From the cell containing the given text, extract its center point as [X, Y] coordinate. 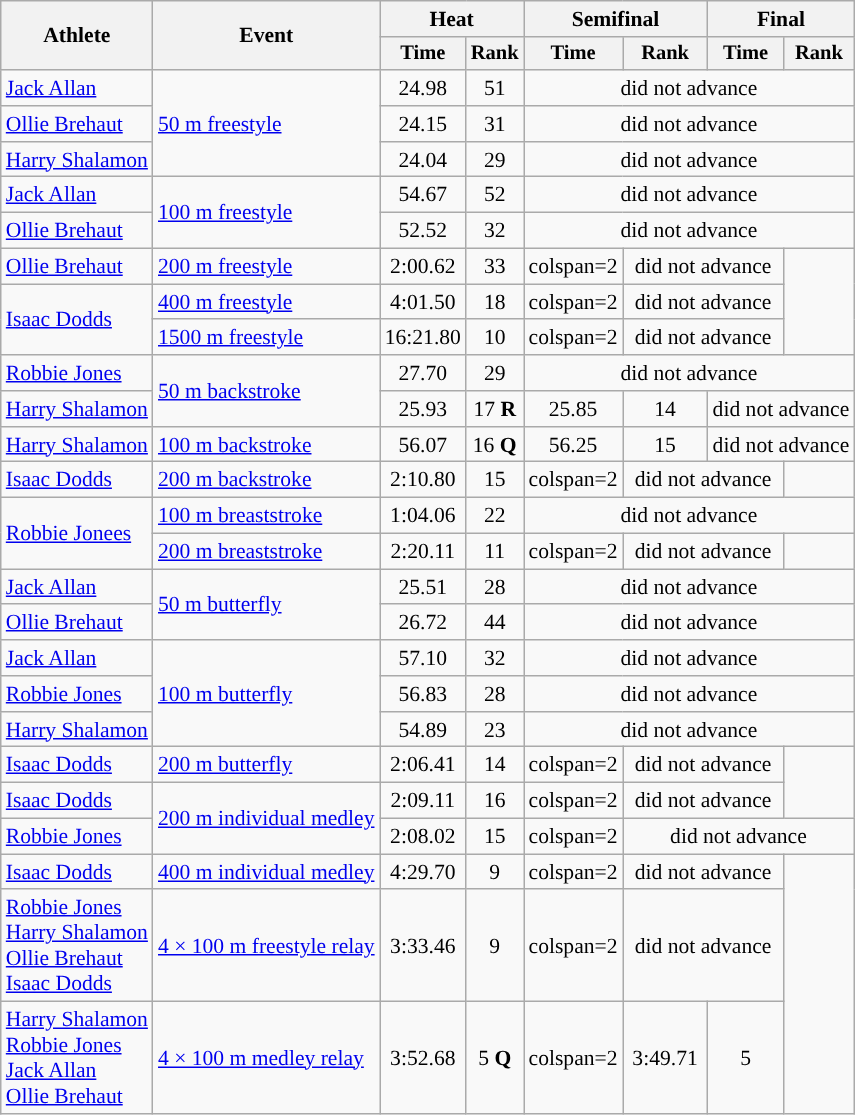
27.70 [423, 373]
57.10 [423, 658]
200 m backstroke [266, 480]
10 [495, 338]
24.98 [423, 88]
4 × 100 m medley relay [266, 1058]
1500 m freestyle [266, 338]
22 [495, 516]
200 m freestyle [266, 267]
52.52 [423, 231]
5 Q [495, 1058]
2:08.02 [423, 837]
16 Q [495, 445]
50 m backstroke [266, 390]
100 m butterfly [266, 694]
Event [266, 36]
3:33.46 [423, 946]
50 m freestyle [266, 124]
200 m butterfly [266, 765]
3:52.68 [423, 1058]
4:29.70 [423, 872]
5 [746, 1058]
400 m freestyle [266, 302]
400 m individual medley [266, 872]
24.15 [423, 124]
33 [495, 267]
56.25 [574, 445]
25.51 [423, 587]
1:04.06 [423, 516]
54.67 [423, 195]
2:00.62 [423, 267]
56.07 [423, 445]
200 m breaststroke [266, 552]
18 [495, 302]
25.85 [574, 409]
31 [495, 124]
100 m breaststroke [266, 516]
11 [495, 552]
2:06.41 [423, 765]
100 m backstroke [266, 445]
4:01.50 [423, 302]
2:20.11 [423, 552]
56.83 [423, 694]
200 m individual medley [266, 818]
16:21.80 [423, 338]
52 [495, 195]
23 [495, 730]
100 m freestyle [266, 212]
2:09.11 [423, 801]
3:49.71 [666, 1058]
4 × 100 m freestyle relay [266, 946]
Athlete [77, 36]
54.89 [423, 730]
Robbie Jonees [77, 534]
2:10.80 [423, 480]
Robbie JonesHarry ShalamonOllie BrehautIsaac Dodds [77, 946]
50 m butterfly [266, 604]
24.04 [423, 160]
Final [782, 19]
Heat [452, 19]
51 [495, 88]
26.72 [423, 623]
44 [495, 623]
Harry ShalamonRobbie JonesJack AllanOllie Brehaut [77, 1058]
Semifinal [616, 19]
25.93 [423, 409]
16 [495, 801]
17 R [495, 409]
